Capture the cell that displays the provided text and extract its (x, y) central coordinate. 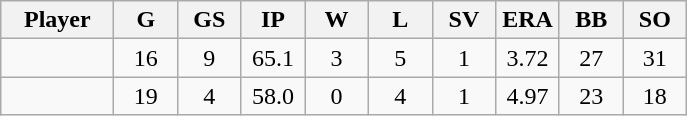
5 (400, 58)
9 (210, 58)
31 (655, 58)
Player (58, 20)
65.1 (273, 58)
3.72 (528, 58)
W (337, 20)
SO (655, 20)
GS (210, 20)
27 (591, 58)
19 (146, 96)
4.97 (528, 96)
0 (337, 96)
3 (337, 58)
23 (591, 96)
SV (464, 20)
ERA (528, 20)
L (400, 20)
58.0 (273, 96)
IP (273, 20)
G (146, 20)
16 (146, 58)
18 (655, 96)
BB (591, 20)
